Determine the [X, Y] coordinate at the center of the cell enclosing the given text.  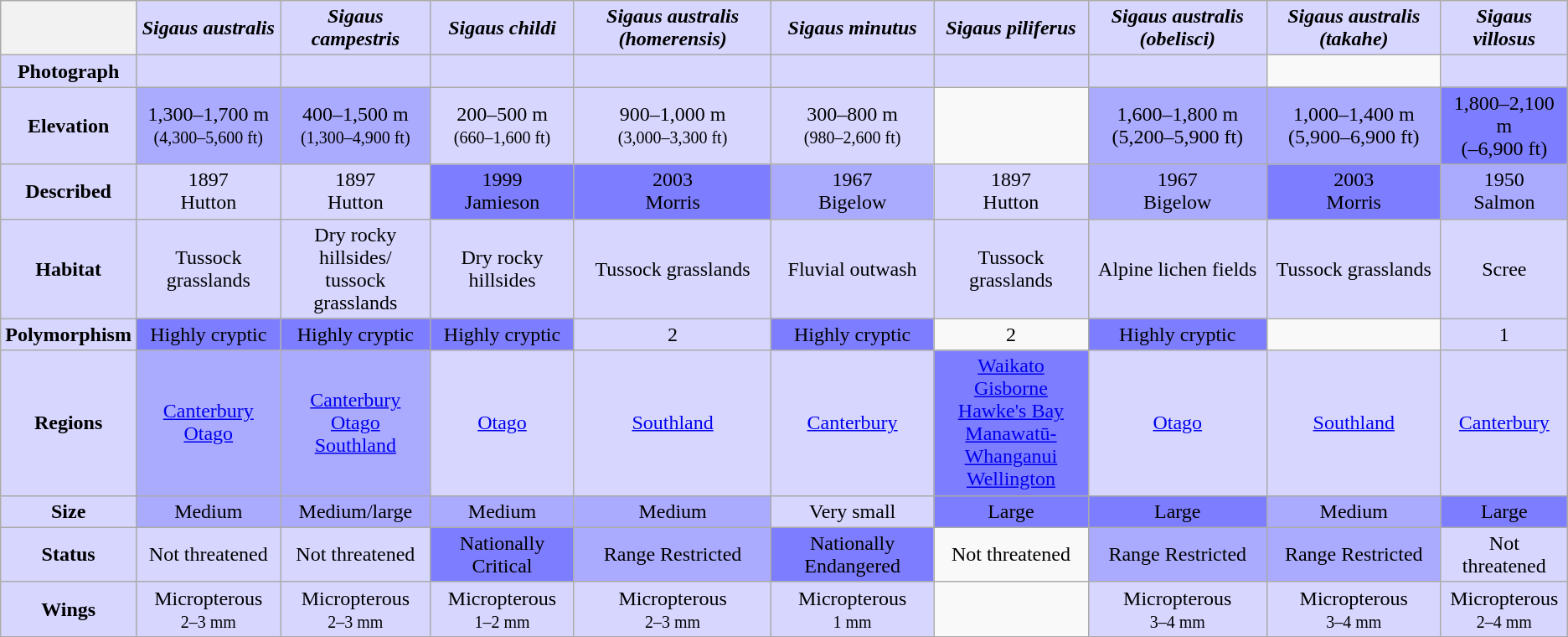
Wings [69, 609]
Micropterous1 mm [853, 609]
Sigaus piliferus [1012, 28]
Very small [853, 511]
Sigaus campestris [355, 28]
Polymorphism [69, 334]
Alpine lichen fields [1178, 268]
Scree [1504, 268]
Micropterous1–2 mm [503, 609]
1950Salmon [1504, 191]
Photograph [69, 71]
Regions [69, 422]
1,300–1,700 m (4,300–5,600 ft) [208, 126]
Sigaus villosus [1504, 28]
300–800 m (980–2,600 ft) [853, 126]
Fluvial outwash [853, 268]
1,000–1,400 m (5,900–6,900 ft) [1354, 126]
Nationally Endangered [853, 555]
Dry rocky hillsides/tussock grasslands [355, 268]
Status [69, 555]
Sigaus australis (takahe) [1354, 28]
CanterburyOtagoSouthland [355, 422]
Described [69, 191]
Elevation [69, 126]
200–500 m(660–1,600 ft) [503, 126]
WaikatoGisborneHawke's BayManawatū-WhanganuiWellington [1012, 422]
Sigaus australis (obelisci) [1178, 28]
400–1,500 m (1,300–4,900 ft) [355, 126]
Size [69, 511]
Sigaus minutus [853, 28]
1999Jamieson [503, 191]
Sigaus childi [503, 28]
1,600–1,800 m (5,200–5,900 ft) [1178, 126]
Sigaus australis (homerensis) [672, 28]
900–1,000 m (3,000–3,300 ft) [672, 126]
Dry rocky hillsides [503, 268]
Nationally Critical [503, 555]
Sigaus australis [208, 28]
Micropterous2–4 mm [1504, 609]
1 [1504, 334]
1,800–2,100 m (–6,900 ft) [1504, 126]
CanterburyOtago [208, 422]
Medium/large [355, 511]
Habitat [69, 268]
